Pinpoint the cell where the given text exists, returning its [X, Y] midpoint coordinate. 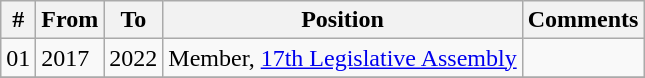
# [18, 20]
2017 [70, 58]
Position [342, 20]
From [70, 20]
Member, 17th Legislative Assembly [342, 58]
01 [18, 58]
To [134, 20]
2022 [134, 58]
Comments [583, 20]
